Return [X, Y] of the center of cell containing provided text 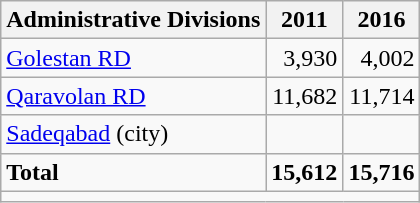
Total [134, 172]
11,714 [382, 96]
2016 [382, 20]
3,930 [304, 58]
2011 [304, 20]
11,682 [304, 96]
15,612 [304, 172]
4,002 [382, 58]
Qaravolan RD [134, 96]
Administrative Divisions [134, 20]
Sadeqabad (city) [134, 134]
Golestan RD [134, 58]
15,716 [382, 172]
